Detect which cell encompasses the target text, then output its [X, Y] center coordinate. 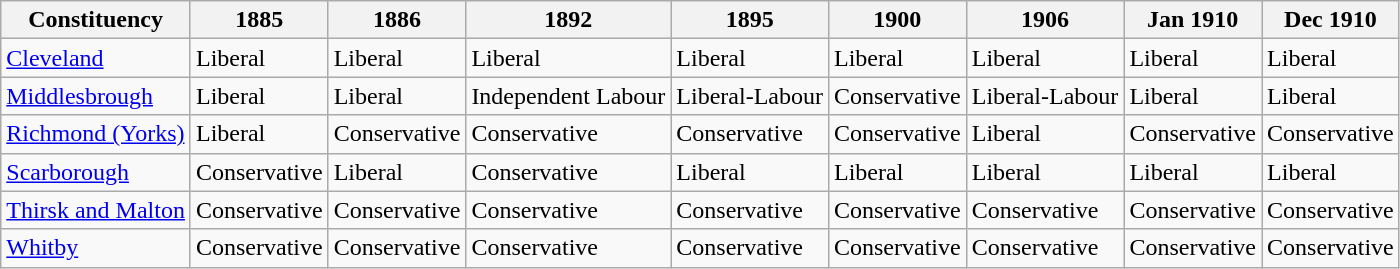
Constituency [96, 20]
Richmond (Yorks) [96, 134]
1900 [897, 20]
1892 [568, 20]
1906 [1045, 20]
Middlesbrough [96, 96]
1895 [750, 20]
Jan 1910 [1193, 20]
Thirsk and Malton [96, 210]
1886 [397, 20]
1885 [259, 20]
Independent Labour [568, 96]
Whitby [96, 248]
Scarborough [96, 172]
Cleveland [96, 58]
Dec 1910 [1331, 20]
